Extract the [x, y] coordinate from the center of the cell holding the provided text.  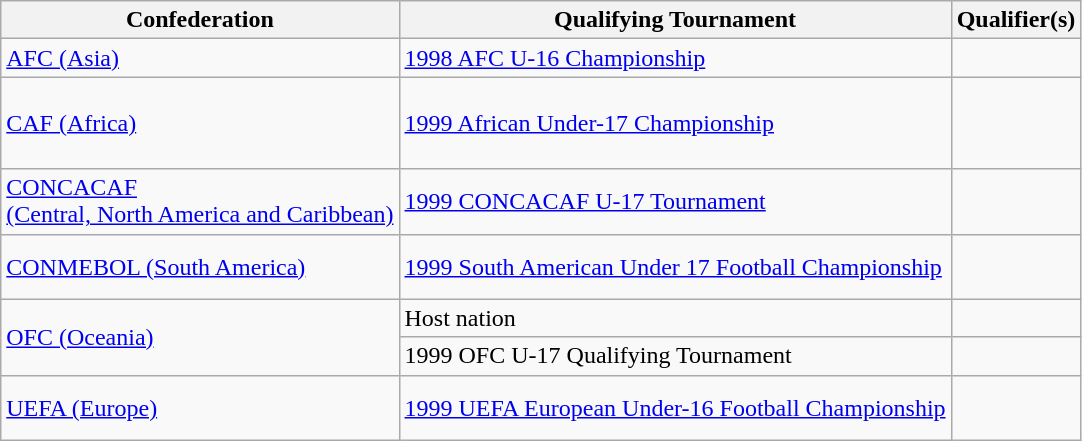
CAF (Africa) [200, 123]
Confederation [200, 20]
1999 African Under-17 Championship [675, 123]
1999 OFC U-17 Qualifying Tournament [675, 356]
CONCACAF (Central, North America and Caribbean) [200, 202]
UEFA (Europe) [200, 408]
Host nation [675, 318]
Qualifying Tournament [675, 20]
1999 UEFA European Under-16 Football Championship [675, 408]
Qualifier(s) [1016, 20]
OFC (Oceania) [200, 337]
1999 CONCACAF U-17 Tournament [675, 202]
1998 AFC U-16 Championship [675, 58]
CONMEBOL (South America) [200, 266]
AFC (Asia) [200, 58]
1999 South American Under 17 Football Championship [675, 266]
